From the cell containing the given text, extract its center point as (x, y) coordinate. 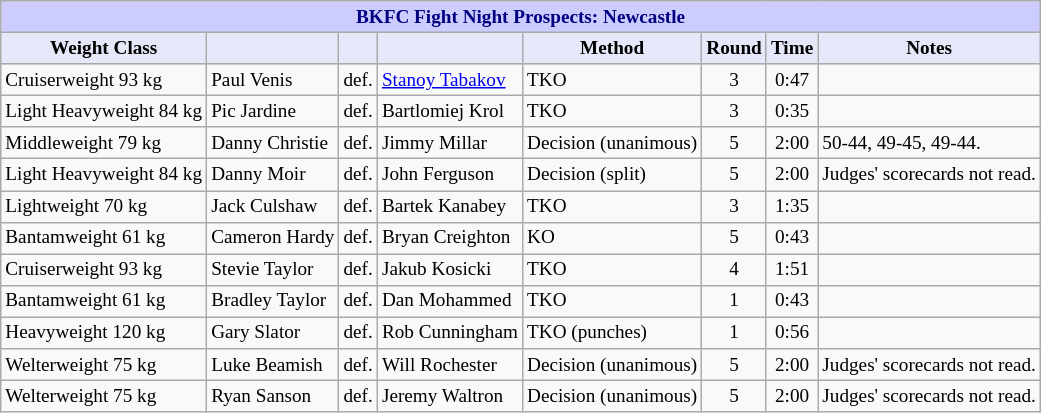
Danny Christie (273, 143)
1:35 (792, 206)
Will Rochester (450, 365)
Pic Jardine (273, 111)
1:51 (792, 270)
0:47 (792, 80)
Luke Beamish (273, 365)
4 (734, 270)
Cameron Hardy (273, 238)
Jakub Kosicki (450, 270)
TKO (punches) (612, 333)
Jeremy Waltron (450, 396)
Jimmy Millar (450, 143)
Round (734, 48)
John Ferguson (450, 175)
Time (792, 48)
Bryan Creighton (450, 238)
BKFC Fight Night Prospects: Newcastle (521, 17)
Stanoy Tabakov (450, 80)
Notes (930, 48)
Dan Mohammed (450, 301)
Stevie Taylor (273, 270)
Method (612, 48)
Decision (split) (612, 175)
Bradley Taylor (273, 301)
Middleweight 79 kg (104, 143)
Gary Slator (273, 333)
Heavyweight 120 kg (104, 333)
Paul Venis (273, 80)
Lightweight 70 kg (104, 206)
Rob Cunningham (450, 333)
0:35 (792, 111)
Danny Moir (273, 175)
Bartek Kanabey (450, 206)
0:56 (792, 333)
50-44, 49-45, 49-44. (930, 143)
Jack Culshaw (273, 206)
Ryan Sanson (273, 396)
KO (612, 238)
Bartlomiej Krol (450, 111)
Weight Class (104, 48)
